Output the (x, y) coordinate of the center of the cell containing the given text.  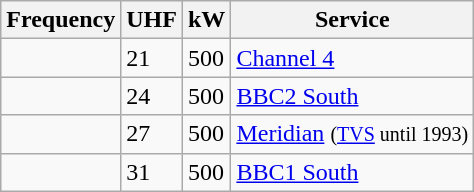
21 (152, 58)
27 (152, 134)
Service (352, 20)
Channel 4 (352, 58)
BBC1 South (352, 172)
31 (152, 172)
Meridian (TVS until 1993) (352, 134)
24 (152, 96)
UHF (152, 20)
BBC2 South (352, 96)
Frequency (61, 20)
kW (206, 20)
